From the cell containing the given text, extract its center point as [X, Y] coordinate. 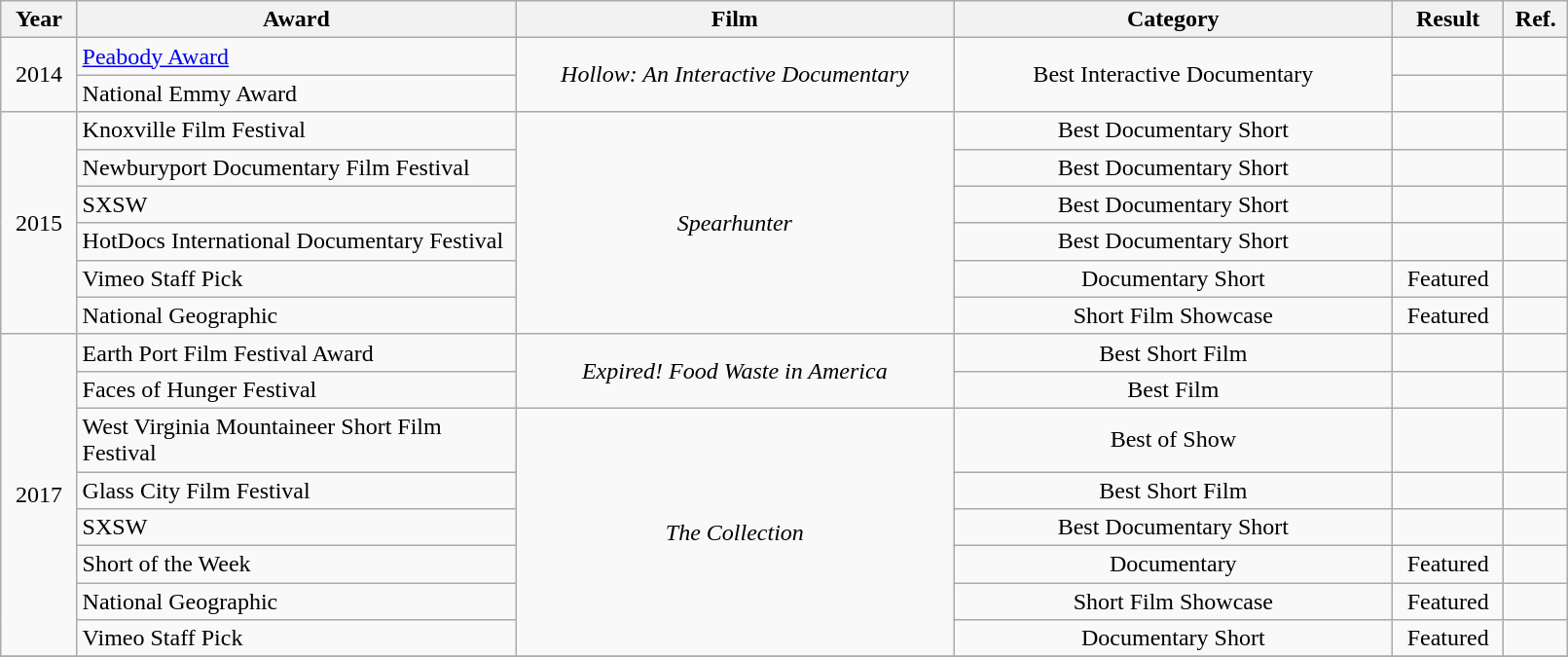
2015 [39, 223]
National Emmy Award [296, 93]
Category [1173, 19]
Result [1448, 19]
2014 [39, 75]
Hollow: An Interactive Documentary [735, 75]
Peabody Award [296, 56]
Best Film [1173, 389]
Glass City Film Festival [296, 490]
2017 [39, 495]
Film [735, 19]
Documentary [1173, 565]
Faces of Hunger Festival [296, 389]
West Virginia Mountaineer Short Film Festival [296, 440]
Year [39, 19]
Earth Port Film Festival Award [296, 352]
Knoxville Film Festival [296, 130]
Award [296, 19]
Newburyport Documentary Film Festival [296, 167]
Ref. [1536, 19]
Short of the Week [296, 565]
The Collection [735, 531]
Best Interactive Documentary [1173, 75]
HotDocs International Documentary Festival [296, 241]
Spearhunter [735, 223]
Expired! Food Waste in America [735, 371]
Best of Show [1173, 440]
